For the text-containing cell, return its midpoint in (X, Y) coordinate format. 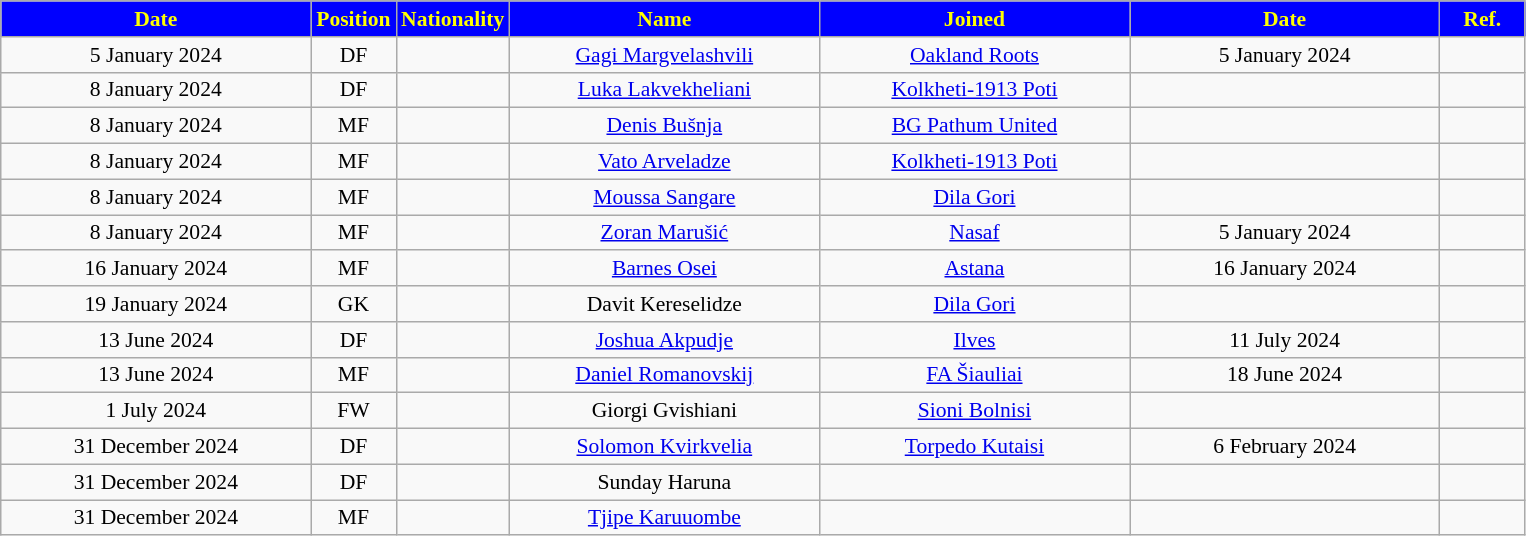
Nasaf (974, 233)
Astana (974, 269)
Tjipe Karuuombe (664, 518)
FW (354, 411)
FA Šiauliai (974, 375)
Joined (974, 19)
Sunday Haruna (664, 482)
18 June 2024 (1285, 375)
Barnes Osei (664, 269)
Moussa Sangare (664, 197)
6 February 2024 (1285, 447)
11 July 2024 (1285, 340)
Joshua Akpudje (664, 340)
Nationality (452, 19)
Name (664, 19)
Daniel Romanovskij (664, 375)
1 July 2024 (156, 411)
Oakland Roots (974, 55)
Vato Arveladze (664, 162)
GK (354, 304)
Luka Lakvekheliani (664, 90)
Torpedo Kutaisi (974, 447)
Gagi Margvelashvili (664, 55)
BG Pathum United (974, 126)
Sioni Bolnisi (974, 411)
Giorgi Gvishiani (664, 411)
Solomon Kvirkvelia (664, 447)
Denis Bušnja (664, 126)
Position (354, 19)
Ref. (1482, 19)
Zoran Marušić (664, 233)
19 January 2024 (156, 304)
Davit Kereselidze (664, 304)
Ilves (974, 340)
